Output the (X, Y) coordinate of the center of the cell containing the given text.  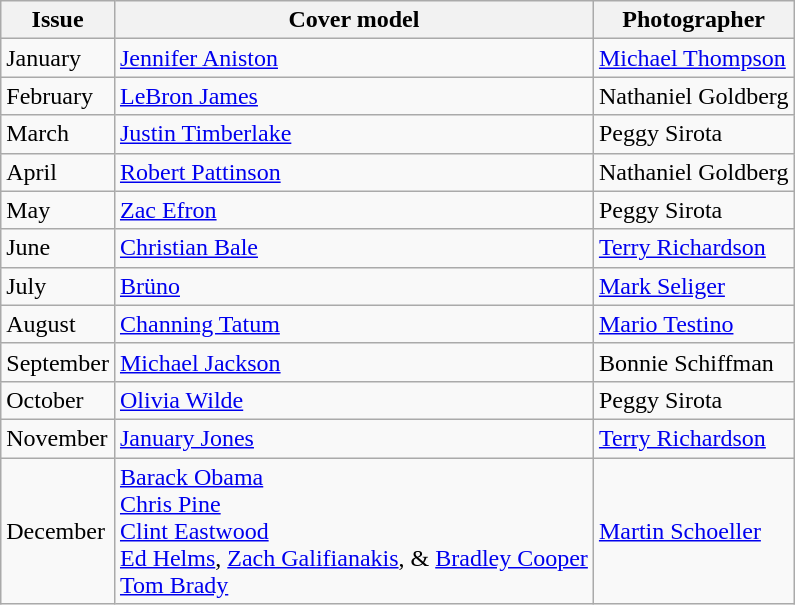
September (58, 362)
Mario Testino (694, 324)
March (58, 134)
December (58, 531)
Channing Tatum (354, 324)
Michael Jackson (354, 362)
Martin Schoeller (694, 531)
June (58, 248)
Jennifer Aniston (354, 58)
Mark Seliger (694, 286)
October (58, 400)
Zac Efron (354, 210)
November (58, 438)
Robert Pattinson (354, 172)
February (58, 96)
January Jones (354, 438)
Photographer (694, 20)
Cover model (354, 20)
August (58, 324)
Christian Bale (354, 248)
July (58, 286)
Justin Timberlake (354, 134)
Michael Thompson (694, 58)
Issue (58, 20)
January (58, 58)
Bonnie Schiffman (694, 362)
LeBron James (354, 96)
May (58, 210)
April (58, 172)
Barack ObamaChris PineClint EastwoodEd Helms, Zach Galifianakis, & Bradley CooperTom Brady (354, 531)
Brüno (354, 286)
Olivia Wilde (354, 400)
